Capture the cell that displays the provided text and extract its (x, y) central coordinate. 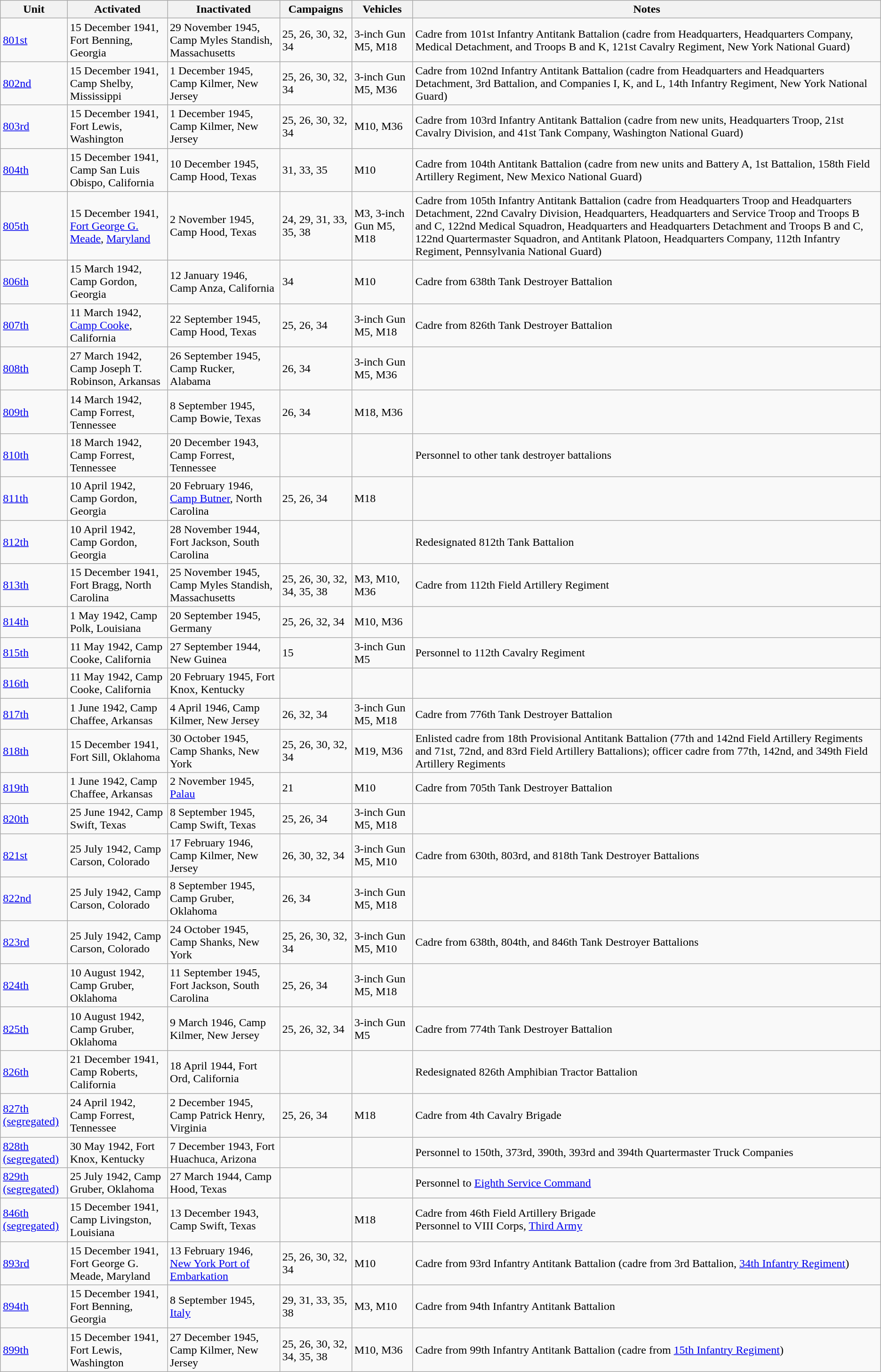
806th (34, 282)
814th (34, 622)
Activated (117, 9)
29, 31, 33, 35, 38 (315, 1307)
M3, M10 (382, 1307)
8 September 1945, Italy (224, 1307)
Cadre from 630th, 803rd, and 818th Tank Destroyer Battalions (647, 855)
Redesignated 812th Tank Battalion (647, 542)
Inactivated (224, 9)
Cadre from 93rd Infantry Antitank Battalion (cadre from 3rd Battalion, 34th Infantry Regiment) (647, 1263)
30 May 1942, Fort Knox, Kentucky (117, 1152)
829th (segregated) (34, 1183)
29 November 1945, Camp Myles Standish, Massachusetts (224, 40)
10 December 1945, Camp Hood, Texas (224, 170)
28 November 1944, Fort Jackson, South Carolina (224, 542)
Cadre from 826th Tank Destroyer Battalion (647, 325)
811th (34, 498)
Cadre from 99th Infantry Antitank Battalion (cadre from 15th Infantry Regiment) (647, 1350)
Personnel to Eighth Service Command (647, 1183)
24, 29, 31, 33, 35, 38 (315, 226)
13 February 1946, New York Port of Embarkation (224, 1263)
25 July 1942, Camp Gruber, Oklahoma (117, 1183)
899th (34, 1350)
20 December 1943, Camp Forrest, Tennessee (224, 455)
15 December 1941, Camp San Luis Obispo, California (117, 170)
894th (34, 1307)
12 January 1946, Camp Anza, California (224, 282)
802nd (34, 83)
822nd (34, 899)
26, 32, 34 (315, 714)
846th (segregated) (34, 1220)
828th (segregated) (34, 1152)
M18, M36 (382, 412)
18 March 1942, Camp Forrest, Tennessee (117, 455)
825th (34, 1029)
808th (34, 368)
Redesignated 826th Amphibian Tractor Battalion (647, 1072)
25 June 1942, Camp Swift, Texas (117, 819)
M3, 3-inch Gun M5, M18 (382, 226)
M3, M10, M36 (382, 585)
823rd (34, 942)
Unit (34, 9)
15 (315, 653)
809th (34, 412)
8 September 1945, Camp Swift, Texas (224, 819)
1 May 1942, Camp Polk, Louisiana (117, 622)
Personnel to 112th Cavalry Regiment (647, 653)
801st (34, 40)
Cadre from 46th Field Artillery Brigade Personnel to VIII Corps, Third Army (647, 1220)
4 April 1946, Camp Kilmer, New Jersey (224, 714)
17 February 1946, Camp Kilmer, New Jersey (224, 855)
24 October 1945, Camp Shanks, New York (224, 942)
816th (34, 683)
20 February 1946, Camp Butner, North Carolina (224, 498)
27 March 1942, Camp Joseph T. Robinson, Arkansas (117, 368)
821st (34, 855)
824th (34, 985)
7 December 1943, Fort Huachuca, Arizona (224, 1152)
14 March 1942, Camp Forrest, Tennessee (117, 412)
Cadre from 638th, 804th, and 846th Tank Destroyer Battalions (647, 942)
15 December 1941, Camp Shelby, Mississippi (117, 83)
30 October 1945, Camp Shanks, New York (224, 751)
13 December 1943, Camp Swift, Texas (224, 1220)
813th (34, 585)
26, 30, 32, 34 (315, 855)
Cadre from 705th Tank Destroyer Battalion (647, 788)
810th (34, 455)
Cadre from 4th Cavalry Brigade (647, 1115)
818th (34, 751)
26 September 1945, Camp Rucker, Alabama (224, 368)
2 November 1945, Camp Hood, Texas (224, 226)
826th (34, 1072)
11 September 1945, Fort Jackson, South Carolina (224, 985)
24 April 1942, Camp Forrest, Tennessee (117, 1115)
Personnel to other tank destroyer battalions (647, 455)
Cadre from 94th Infantry Antitank Battalion (647, 1307)
25 November 1945, Camp Myles Standish, Massachusetts (224, 585)
34 (315, 282)
807th (34, 325)
27 March 1944, Camp Hood, Texas (224, 1183)
8 September 1945, Camp Gruber, Oklahoma (224, 899)
18 April 1944, Fort Ord, California (224, 1072)
11 March 1942, Camp Cooke, California (117, 325)
Campaigns (315, 9)
Cadre from 776th Tank Destroyer Battalion (647, 714)
Cadre from 638th Tank Destroyer Battalion (647, 282)
893rd (34, 1263)
820th (34, 819)
M19, M36 (382, 751)
804th (34, 170)
15 December 1941, Fort Bragg, North Carolina (117, 585)
Cadre from 774th Tank Destroyer Battalion (647, 1029)
Notes (647, 9)
803rd (34, 127)
9 March 1946, Camp Kilmer, New Jersey (224, 1029)
31, 33, 35 (315, 170)
817th (34, 714)
22 September 1945, Camp Hood, Texas (224, 325)
Vehicles (382, 9)
27 September 1944, New Guinea (224, 653)
20 February 1945, Fort Knox, Kentucky (224, 683)
819th (34, 788)
Personnel to 150th, 373rd, 390th, 393rd and 394th Quartermaster Truck Companies (647, 1152)
20 September 1945, Germany (224, 622)
8 September 1945, Camp Bowie, Texas (224, 412)
2 December 1945, Camp Patrick Henry, Virginia (224, 1115)
827th (segregated) (34, 1115)
812th (34, 542)
2 November 1945, Palau (224, 788)
Cadre from 104th Antitank Battalion (cadre from new units and Battery A, 1st Battalion, 158th Field Artillery Regiment, New Mexico National Guard) (647, 170)
Cadre from 112th Field Artillery Regiment (647, 585)
805th (34, 226)
15 March 1942, Camp Gordon, Georgia (117, 282)
21 (315, 788)
15 December 1941, Camp Livingston, Louisiana (117, 1220)
15 December 1941, Fort Sill, Oklahoma (117, 751)
815th (34, 653)
27 December 1945, Camp Kilmer, New Jersey (224, 1350)
21 December 1941, Camp Roberts, California (117, 1072)
